Provide the (X, Y) coordinate of the cell's center where the given text is located.  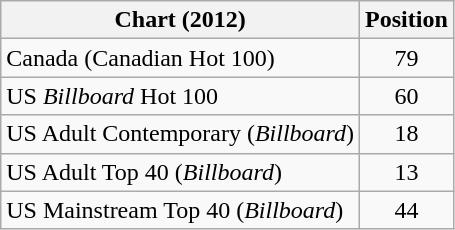
Position (407, 20)
13 (407, 172)
44 (407, 210)
US Adult Top 40 (Billboard) (180, 172)
US Mainstream Top 40 (Billboard) (180, 210)
Canada (Canadian Hot 100) (180, 58)
US Adult Contemporary (Billboard) (180, 134)
Chart (2012) (180, 20)
79 (407, 58)
18 (407, 134)
US Billboard Hot 100 (180, 96)
60 (407, 96)
